Search for the cell housing the specified text and yield its (X, Y) center coordinate. 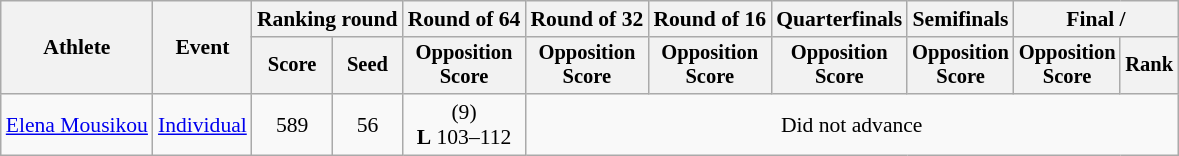
(9)L 103–112 (464, 124)
Quarterfinals (839, 19)
Final / (1096, 19)
Round of 64 (464, 19)
Event (202, 48)
Ranking round (328, 19)
Seed (367, 66)
Athlete (77, 48)
Round of 32 (586, 19)
Rank (1149, 66)
Semifinals (960, 19)
56 (367, 124)
Individual (202, 124)
589 (292, 124)
Did not advance (852, 124)
Elena Mousikou (77, 124)
Round of 16 (710, 19)
Score (292, 66)
